Return the (x, y) coordinate for the center point of the cell that contains the specified text.  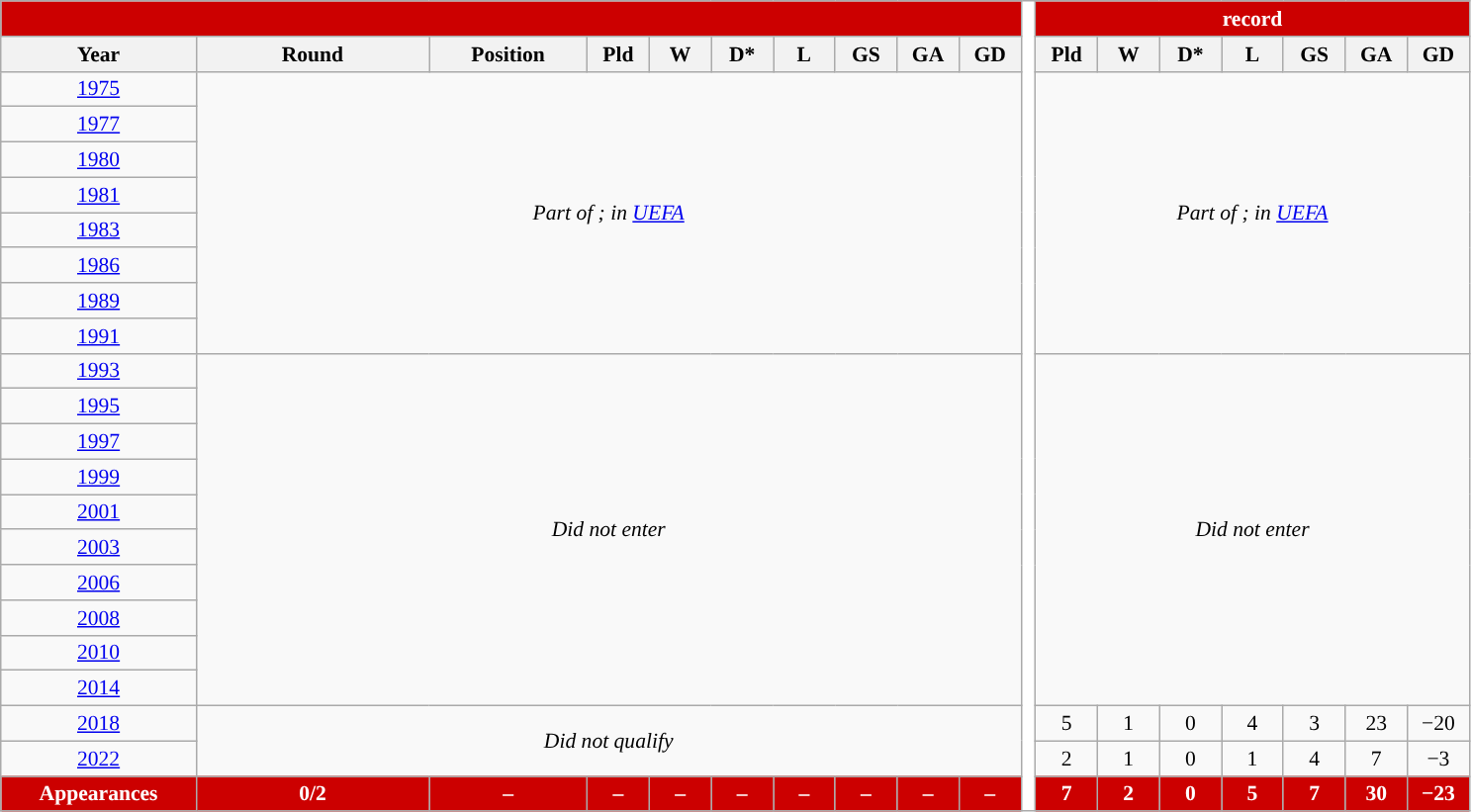
3 (1314, 724)
1981 (99, 195)
2014 (99, 688)
23 (1377, 724)
1975 (99, 89)
Round (313, 54)
Position (508, 54)
−3 (1438, 759)
1997 (99, 442)
Did not qualify (608, 742)
1983 (99, 230)
2003 (99, 548)
1993 (99, 371)
1977 (99, 125)
record (1252, 19)
1986 (99, 266)
2022 (99, 759)
2006 (99, 583)
1995 (99, 406)
2018 (99, 724)
2008 (99, 618)
0/2 (313, 794)
2001 (99, 512)
−20 (1438, 724)
Appearances (99, 794)
1989 (99, 301)
30 (1377, 794)
1999 (99, 477)
−23 (1438, 794)
2010 (99, 653)
1991 (99, 336)
Year (99, 54)
1980 (99, 160)
